Detect which cell encompasses the target text, then output its (x, y) center coordinate. 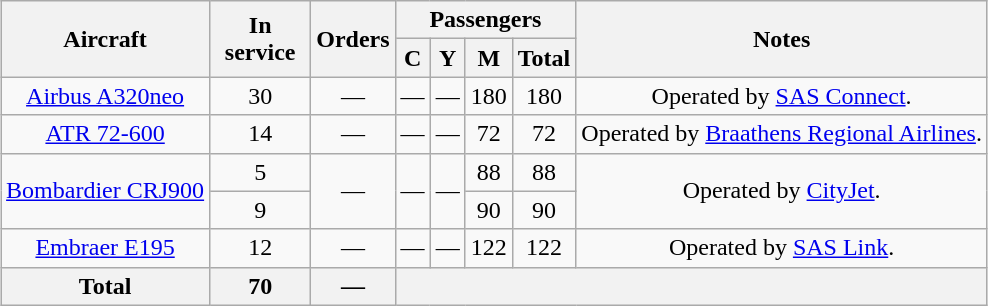
12 (260, 248)
Embraer E195 (106, 248)
Airbus A320neo (106, 96)
Passengers (486, 20)
Operated by CityJet. (782, 191)
5 (260, 172)
Y (448, 58)
C (412, 58)
Aircraft (106, 39)
Notes (782, 39)
ATR 72-600 (106, 134)
9 (260, 210)
70 (260, 286)
In service (260, 39)
Bombardier CRJ900 (106, 191)
Operated by SAS Link. (782, 248)
Operated by Braathens Regional Airlines. (782, 134)
30 (260, 96)
Orders (353, 39)
M (488, 58)
Operated by SAS Connect. (782, 96)
14 (260, 134)
